Provide the [x, y] coordinate of the cell's center where the given text is located.  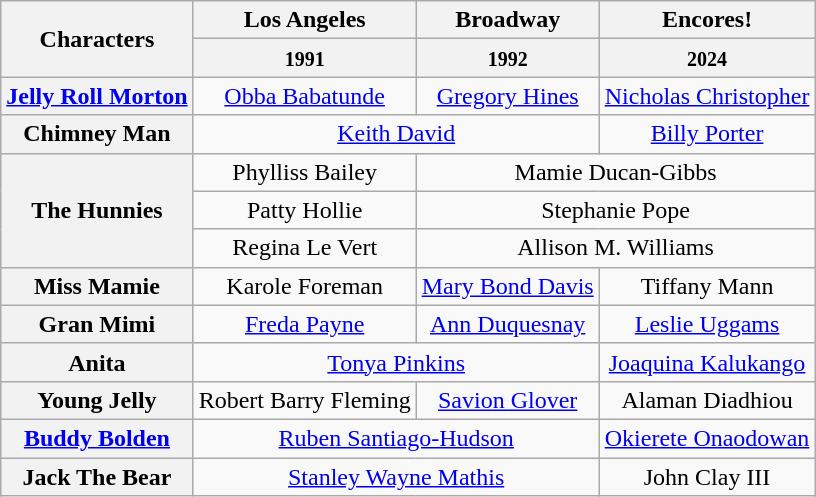
Broadway [508, 20]
Keith David [396, 134]
Phylliss Bailey [304, 172]
Young Jelly [97, 400]
Chimney Man [97, 134]
Jack The Bear [97, 477]
Mary Bond Davis [508, 286]
Ruben Santiago-Hudson [396, 438]
Joaquina Kalukango [707, 362]
Leslie Uggams [707, 324]
1992 [508, 58]
Characters [97, 39]
Savion Glover [508, 400]
Regina Le Vert [304, 248]
Alaman Diadhiou [707, 400]
Mamie Ducan-Gibbs [616, 172]
Allison M. Williams [616, 248]
Tonya Pinkins [396, 362]
Gran Mimi [97, 324]
The Hunnies [97, 210]
Okierete Onaodowan [707, 438]
Freda Payne [304, 324]
Karole Foreman [304, 286]
Los Angeles [304, 20]
Anita [97, 362]
1991 [304, 58]
Robert Barry Fleming [304, 400]
Obba Babatunde [304, 96]
Ann Duquesnay [508, 324]
Miss Mamie [97, 286]
Billy Porter [707, 134]
Gregory Hines [508, 96]
Stanley Wayne Mathis [396, 477]
Nicholas Christopher [707, 96]
Encores! [707, 20]
Stephanie Pope [616, 210]
John Clay III [707, 477]
Tiffany Mann [707, 286]
Jelly Roll Morton [97, 96]
Buddy Bolden [97, 438]
Patty Hollie [304, 210]
2024 [707, 58]
